Return [X, Y] of the center of cell containing provided text 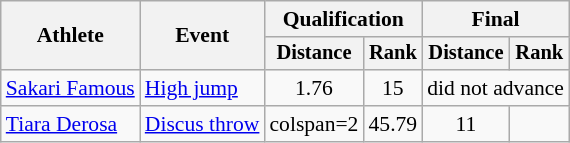
Sakari Famous [70, 88]
High jump [202, 88]
Discus throw [202, 124]
45.79 [392, 124]
1.76 [314, 88]
11 [466, 124]
Athlete [70, 36]
Tiara Derosa [70, 124]
Event [202, 36]
Qualification [343, 19]
Final [496, 19]
did not advance [496, 88]
15 [392, 88]
colspan=2 [314, 124]
